Return [X, Y] of the center of cell containing provided text 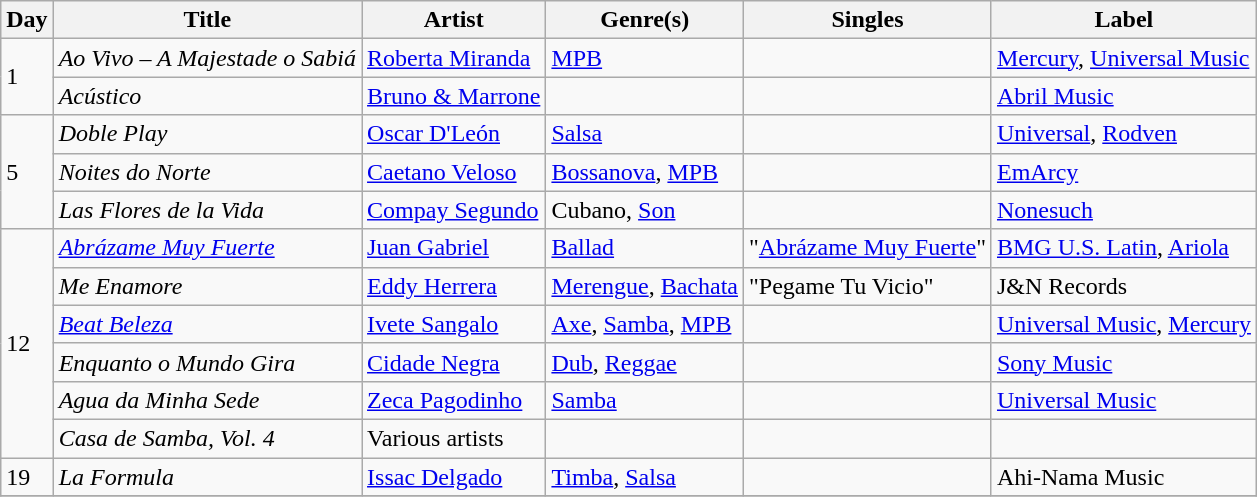
"Abrázame Muy Fuerte" [868, 248]
Samba [645, 400]
Abrázame Muy Fuerte [207, 248]
Label [1124, 20]
Ahi-Nama Music [1124, 477]
Beat Beleza [207, 324]
Timba, Salsa [645, 477]
Ao Vivo – A Majestade o Sabiá [207, 58]
J&N Records [1124, 286]
Noites do Norte [207, 172]
Universal Music, Mercury [1124, 324]
Casa de Samba, Vol. 4 [207, 438]
Salsa [645, 134]
Dub, Reggae [645, 362]
Doble Play [207, 134]
Singles [868, 20]
Enquanto o Mundo Gira [207, 362]
Cubano, Son [645, 210]
Genre(s) [645, 20]
Nonesuch [1124, 210]
12 [27, 343]
Sony Music [1124, 362]
19 [27, 477]
Day [27, 20]
Mercury, Universal Music [1124, 58]
5 [27, 172]
Title [207, 20]
Various artists [454, 438]
Me Enamore [207, 286]
Ivete Sangalo [454, 324]
Acústico [207, 96]
Cidade Negra [454, 362]
Universal Music [1124, 400]
1 [27, 77]
MPB [645, 58]
Ballad [645, 248]
Eddy Herrera [454, 286]
"Pegame Tu Vicio" [868, 286]
Bruno & Marrone [454, 96]
Caetano Veloso [454, 172]
Zeca Pagodinho [454, 400]
Las Flores de la Vida [207, 210]
Compay Segundo [454, 210]
Axe, Samba, MPB [645, 324]
BMG U.S. Latin, Ariola [1124, 248]
Bossanova, MPB [645, 172]
Roberta Miranda [454, 58]
Issac Delgado [454, 477]
Merengue, Bachata [645, 286]
Artist [454, 20]
Abril Music [1124, 96]
EmArcy [1124, 172]
La Formula [207, 477]
Agua da Minha Sede [207, 400]
Juan Gabriel [454, 248]
Universal, Rodven [1124, 134]
Oscar D'León [454, 134]
